Capture the cell that displays the provided text and extract its [X, Y] central coordinate. 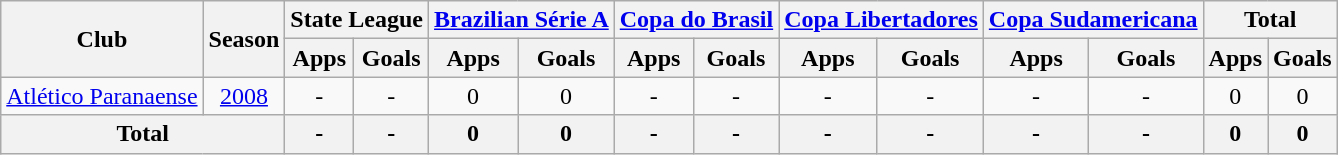
Club [102, 39]
Copa do Brasil [696, 20]
Season [244, 39]
Copa Libertadores [882, 20]
Atlético Paranaense [102, 96]
Brazilian Série A [522, 20]
State League [357, 20]
2008 [244, 96]
Copa Sudamericana [1093, 20]
